Output the (x, y) coordinate of the center of the cell containing the given text.  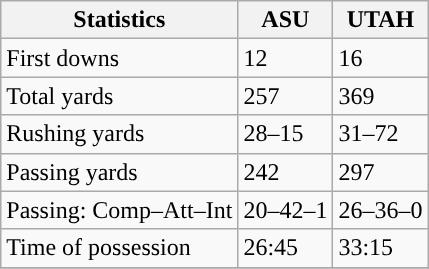
26:45 (286, 248)
26–36–0 (380, 210)
Passing: Comp–Att–Int (120, 210)
ASU (286, 20)
31–72 (380, 134)
242 (286, 172)
Total yards (120, 96)
257 (286, 96)
Statistics (120, 20)
297 (380, 172)
12 (286, 58)
33:15 (380, 248)
369 (380, 96)
UTAH (380, 20)
Rushing yards (120, 134)
28–15 (286, 134)
Time of possession (120, 248)
First downs (120, 58)
Passing yards (120, 172)
20–42–1 (286, 210)
16 (380, 58)
